Scan for the cell matching the given text and deliver its [X, Y] coordinate at center. 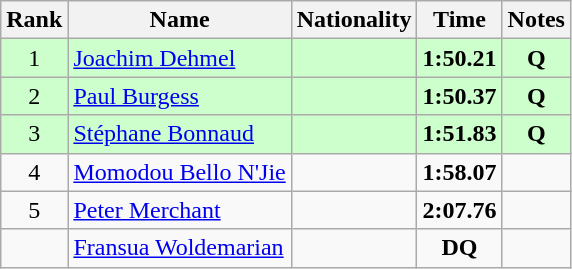
3 [34, 134]
Peter Merchant [180, 210]
1 [34, 58]
Momodou Bello N'Jie [180, 172]
5 [34, 210]
Name [180, 20]
4 [34, 172]
Fransua Woldemarian [180, 248]
1:50.37 [460, 96]
2:07.76 [460, 210]
2 [34, 96]
Notes [536, 20]
Paul Burgess [180, 96]
Joachim Dehmel [180, 58]
Stéphane Bonnaud [180, 134]
Nationality [354, 20]
1:50.21 [460, 58]
1:58.07 [460, 172]
1:51.83 [460, 134]
Rank [34, 20]
Time [460, 20]
DQ [460, 248]
